Find where the given text appears and provide that cell's center as (x, y) coordinate. 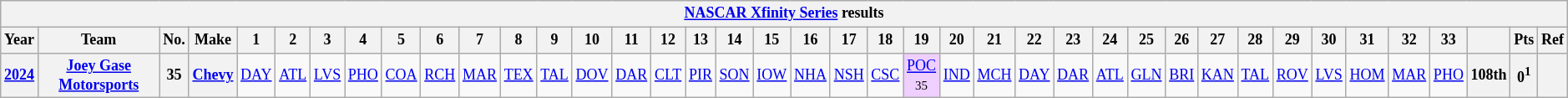
4 (364, 40)
32 (1409, 40)
27 (1218, 40)
2024 (20, 75)
Team (99, 40)
HOM (1368, 75)
KAN (1218, 75)
17 (848, 40)
GLN (1146, 75)
29 (1292, 40)
9 (554, 40)
23 (1074, 40)
COA (401, 75)
7 (480, 40)
12 (668, 40)
1 (256, 40)
6 (440, 40)
22 (1034, 40)
SON (735, 75)
18 (885, 40)
13 (701, 40)
15 (771, 40)
24 (1110, 40)
DOV (592, 75)
TEX (518, 75)
CLT (668, 75)
14 (735, 40)
25 (1146, 40)
8 (518, 40)
21 (994, 40)
RCH (440, 75)
3 (327, 40)
Year (20, 40)
CSC (885, 75)
NHA (811, 75)
NASCAR Xfinity Series results (784, 13)
Make (213, 40)
11 (631, 40)
26 (1182, 40)
Ref (1553, 40)
28 (1255, 40)
35 (174, 75)
Chevy (213, 75)
IND (957, 75)
No. (174, 40)
5 (401, 40)
108th (1489, 75)
IOW (771, 75)
20 (957, 40)
ROV (1292, 75)
Joey Gase Motorsports (99, 75)
POC35 (922, 75)
33 (1449, 40)
19 (922, 40)
MCH (994, 75)
01 (1525, 75)
PIR (701, 75)
BRI (1182, 75)
Pts (1525, 40)
2 (293, 40)
30 (1329, 40)
NSH (848, 75)
16 (811, 40)
31 (1368, 40)
10 (592, 40)
